Determine the (X, Y) coordinate at the center of the cell enclosing the given text.  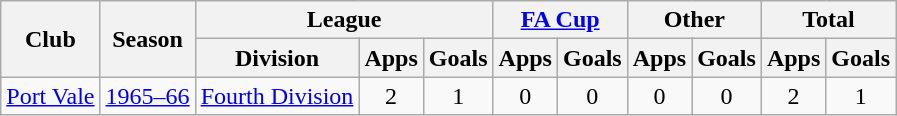
FA Cup (560, 20)
Division (277, 58)
Total (828, 20)
League (344, 20)
Other (694, 20)
Club (50, 39)
Season (148, 39)
Port Vale (50, 96)
1965–66 (148, 96)
Fourth Division (277, 96)
